Output the (x, y) coordinate of the center of the cell containing the given text.  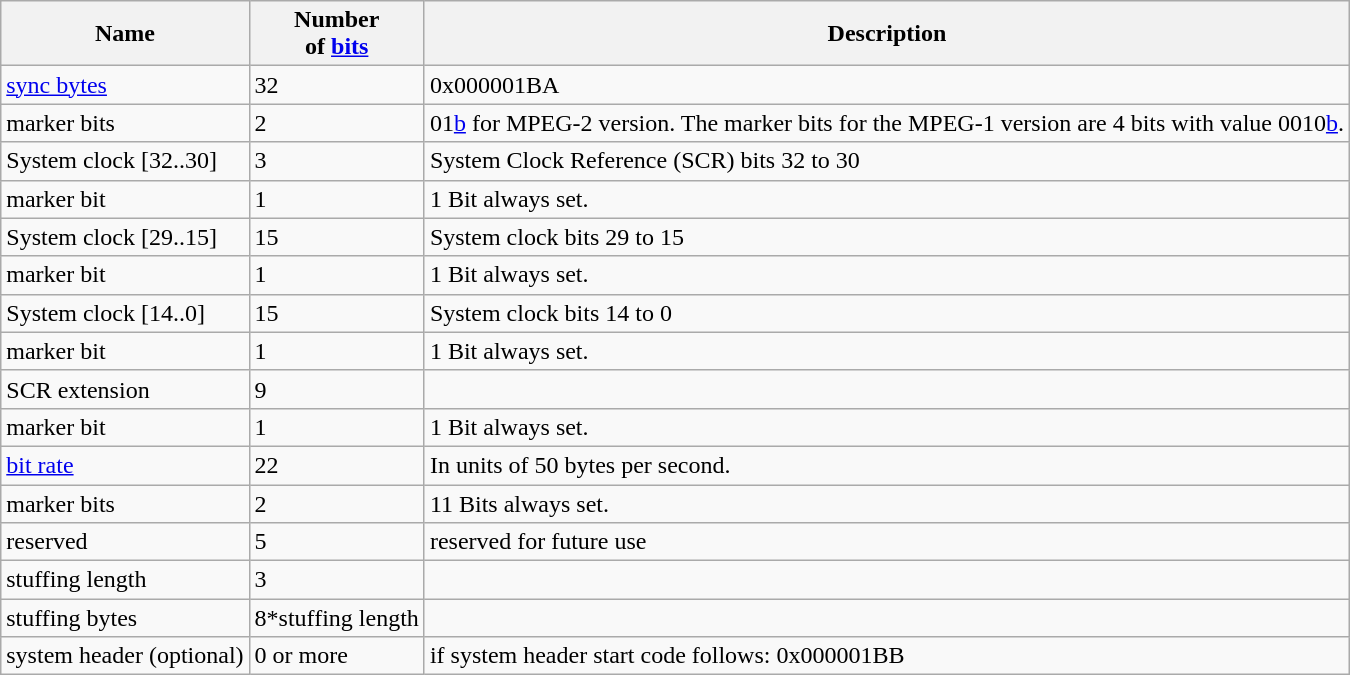
9 (336, 389)
if system header start code follows: 0x000001BB (886, 656)
sync bytes (125, 85)
22 (336, 465)
0 or more (336, 656)
reserved for future use (886, 542)
0x000001BA (886, 85)
System clock bits 29 to 15 (886, 237)
System clock [32..30] (125, 161)
Description (886, 34)
01b for MPEG-2 version. The marker bits for the MPEG-1 version are 4 bits with value 0010b. (886, 123)
Numberof bits (336, 34)
5 (336, 542)
System clock [29..15] (125, 237)
11 Bits always set. (886, 503)
System Clock Reference (SCR) bits 32 to 30 (886, 161)
reserved (125, 542)
8*stuffing length (336, 618)
stuffing bytes (125, 618)
System clock bits 14 to 0 (886, 313)
Name (125, 34)
32 (336, 85)
system header (optional) (125, 656)
SCR extension (125, 389)
stuffing length (125, 580)
System clock [14..0] (125, 313)
In units of 50 bytes per second. (886, 465)
bit rate (125, 465)
